Return the (X, Y) coordinate for the center point of the cell that contains the specified text.  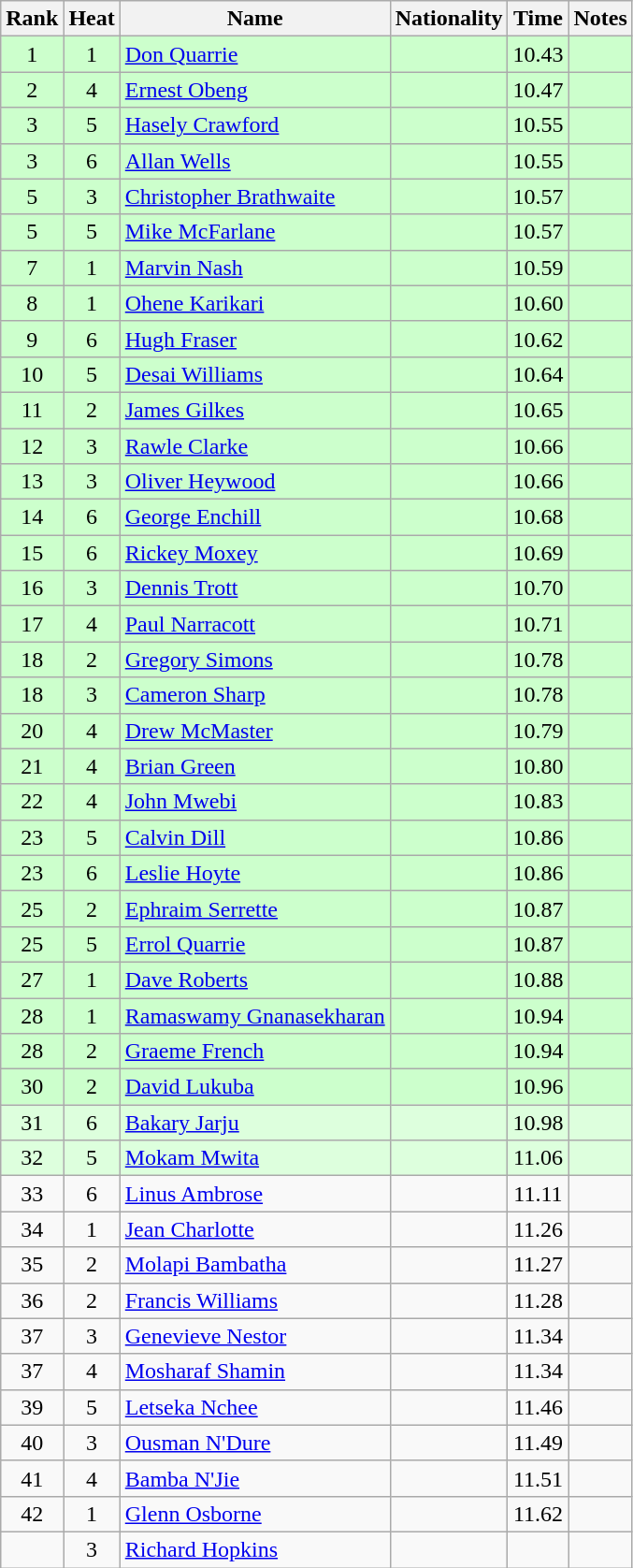
Bamba N'Jie (254, 1478)
Name (254, 19)
10.69 (539, 553)
Letseka Nchee (254, 1407)
Ramaswamy Gnanasekharan (254, 1015)
Ephraim Serrette (254, 908)
Glenn Osborne (254, 1514)
10.71 (539, 624)
10.80 (539, 766)
Ernest Obeng (254, 90)
10.47 (539, 90)
Francis Williams (254, 1300)
Richard Hopkins (254, 1549)
Genevieve Nestor (254, 1336)
11.27 (539, 1265)
11.28 (539, 1300)
40 (32, 1443)
Gregory Simons (254, 660)
12 (32, 446)
Hugh Fraser (254, 339)
David Lukuba (254, 1087)
10.59 (539, 268)
Cameron Sharp (254, 695)
Mosharaf Shamin (254, 1372)
11.62 (539, 1514)
10.62 (539, 339)
10.88 (539, 980)
34 (32, 1229)
Oliver Heywood (254, 482)
39 (32, 1407)
11.26 (539, 1229)
35 (32, 1265)
8 (32, 303)
21 (32, 766)
10.43 (539, 54)
17 (32, 624)
10.96 (539, 1087)
32 (32, 1158)
Mokam Mwita (254, 1158)
Calvin Dill (254, 837)
Leslie Hoyte (254, 873)
7 (32, 268)
33 (32, 1194)
10.83 (539, 802)
11.51 (539, 1478)
15 (32, 553)
Don Quarrie (254, 54)
41 (32, 1478)
10.60 (539, 303)
31 (32, 1123)
22 (32, 802)
Bakary Jarju (254, 1123)
14 (32, 517)
Drew McMaster (254, 731)
Jean Charlotte (254, 1229)
Marvin Nash (254, 268)
Ousman N'Dure (254, 1443)
Linus Ambrose (254, 1194)
Graeme French (254, 1052)
10.79 (539, 731)
10.64 (539, 374)
Rickey Moxey (254, 553)
20 (32, 731)
Mike McFarlane (254, 232)
Ohene Karikari (254, 303)
11 (32, 410)
16 (32, 588)
Dave Roberts (254, 980)
Dennis Trott (254, 588)
10 (32, 374)
Notes (600, 19)
42 (32, 1514)
11.49 (539, 1443)
Allan Wells (254, 161)
36 (32, 1300)
10.65 (539, 410)
11.06 (539, 1158)
13 (32, 482)
10.98 (539, 1123)
Molapi Bambatha (254, 1265)
27 (32, 980)
Rawle Clarke (254, 446)
10.68 (539, 517)
Nationality (449, 19)
John Mwebi (254, 802)
Heat (92, 19)
James Gilkes (254, 410)
11.11 (539, 1194)
Rank (32, 19)
Christopher Brathwaite (254, 196)
9 (32, 339)
Errol Quarrie (254, 944)
11.46 (539, 1407)
Hasely Crawford (254, 125)
George Enchill (254, 517)
Time (539, 19)
10.70 (539, 588)
30 (32, 1087)
Paul Narracott (254, 624)
Desai Williams (254, 374)
Brian Green (254, 766)
